Find where the given text appears and provide that cell's center as (x, y) coordinate. 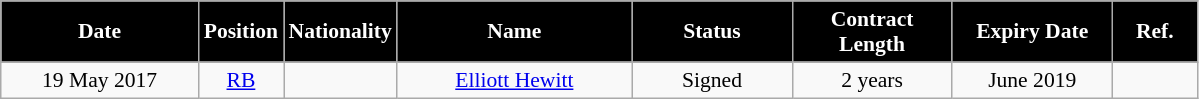
2 years (872, 80)
Status (712, 32)
Elliott Hewitt (514, 80)
June 2019 (1032, 80)
19 May 2017 (100, 80)
Ref. (1154, 32)
Contract Length (872, 32)
RB (240, 80)
Date (100, 32)
Nationality (340, 32)
Position (240, 32)
Expiry Date (1032, 32)
Signed (712, 80)
Name (514, 32)
